Detect which cell encompasses the target text, then output its (X, Y) center coordinate. 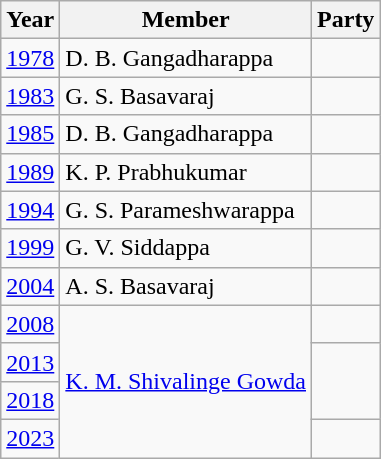
2008 (30, 324)
2018 (30, 400)
1985 (30, 134)
A. S. Basavaraj (186, 286)
Party (346, 20)
G. S. Basavaraj (186, 96)
Year (30, 20)
1994 (30, 210)
K. M. Shivalinge Gowda (186, 381)
1989 (30, 172)
1983 (30, 96)
G. V. Siddappa (186, 248)
2023 (30, 438)
1978 (30, 58)
K. P. Prabhukumar (186, 172)
Member (186, 20)
2004 (30, 286)
2013 (30, 362)
1999 (30, 248)
G. S. Parameshwarappa (186, 210)
